Pinpoint the cell where the given text exists, returning its [X, Y] midpoint coordinate. 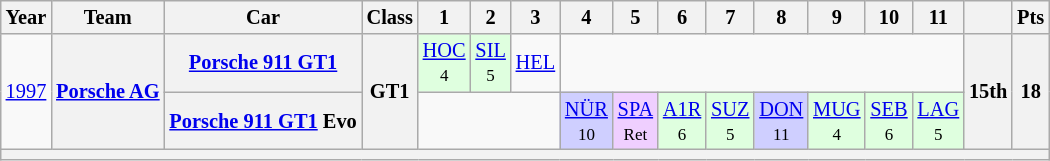
SIL5 [490, 63]
5 [636, 17]
SUZ5 [730, 121]
9 [836, 17]
Porsche 911 GT1 Evo [262, 121]
Car [262, 17]
10 [888, 17]
HEL [536, 63]
GT1 [390, 92]
Porsche AG [108, 92]
1 [444, 17]
18 [1030, 92]
HOC4 [444, 63]
6 [682, 17]
Class [390, 17]
11 [938, 17]
MUG4 [836, 121]
8 [781, 17]
1997 [26, 92]
NÜR10 [586, 121]
DON11 [781, 121]
3 [536, 17]
Year [26, 17]
LAG5 [938, 121]
SEB6 [888, 121]
Pts [1030, 17]
15th [988, 92]
7 [730, 17]
Team [108, 17]
SPARet [636, 121]
A1R6 [682, 121]
4 [586, 17]
Porsche 911 GT1 [262, 63]
2 [490, 17]
